Determine the (x, y) coordinate at the center of the cell enclosing the given text.  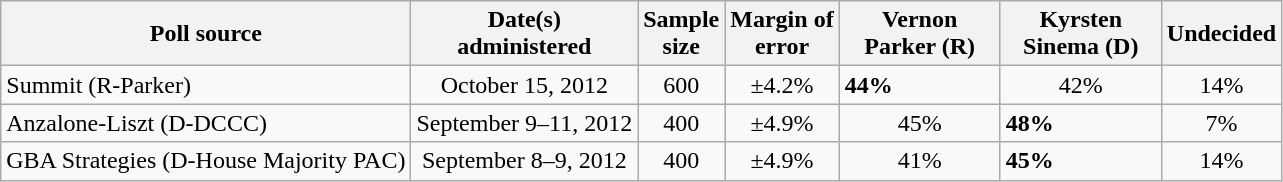
Summit (R-Parker) (206, 85)
GBA Strategies (D-House Majority PAC) (206, 161)
KyrstenSinema (D) (1080, 34)
October 15, 2012 (524, 85)
Samplesize (682, 34)
Undecided (1221, 34)
7% (1221, 123)
41% (920, 161)
42% (1080, 85)
VernonParker (R) (920, 34)
44% (920, 85)
Anzalone-Liszt (D-DCCC) (206, 123)
September 8–9, 2012 (524, 161)
Date(s)administered (524, 34)
Margin of error (782, 34)
48% (1080, 123)
±4.2% (782, 85)
600 (682, 85)
Poll source (206, 34)
September 9–11, 2012 (524, 123)
